From the cell containing the given text, extract its center point as (X, Y) coordinate. 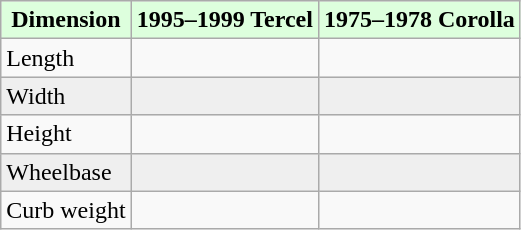
1975–1978 Corolla (419, 20)
Wheelbase (66, 172)
Dimension (66, 20)
Height (66, 134)
Length (66, 58)
Curb weight (66, 210)
1995–1999 Tercel (224, 20)
Width (66, 96)
